Capture the cell that displays the provided text and extract its (X, Y) central coordinate. 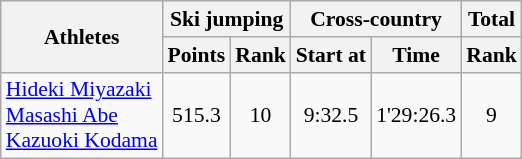
Points (197, 55)
Start at (331, 55)
1'29:26.3 (416, 116)
Total (492, 19)
Cross-country (376, 19)
Ski jumping (227, 19)
Hideki MiyazakiMasashi AbeKazuoki Kodama (82, 116)
515.3 (197, 116)
9 (492, 116)
Athletes (82, 36)
Time (416, 55)
10 (260, 116)
9:32.5 (331, 116)
